From the cell containing the given text, extract its center point as (X, Y) coordinate. 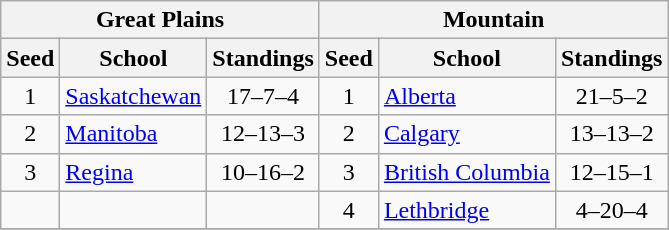
Calgary (466, 134)
21–5–2 (611, 96)
17–7–4 (263, 96)
12–15–1 (611, 172)
Saskatchewan (134, 96)
10–16–2 (263, 172)
4–20–4 (611, 210)
Great Plains (160, 20)
Manitoba (134, 134)
4 (348, 210)
12–13–3 (263, 134)
Alberta (466, 96)
Mountain (494, 20)
Regina (134, 172)
13–13–2 (611, 134)
British Columbia (466, 172)
Lethbridge (466, 210)
